Capture the cell that displays the provided text and extract its (x, y) central coordinate. 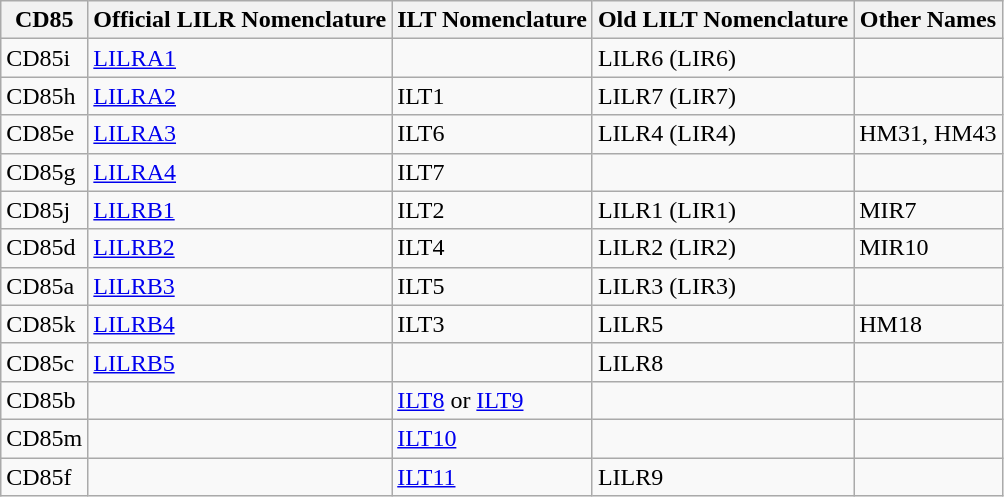
CD85g (44, 172)
LILR5 (722, 324)
LILR7 (LIR7) (722, 96)
LILR1 (LIR1) (722, 210)
LILR9 (722, 477)
LILR2 (LIR2) (722, 248)
CD85i (44, 58)
LILRB4 (240, 324)
LILRB1 (240, 210)
ILT3 (492, 324)
HM31, HM43 (928, 134)
CD85j (44, 210)
CD85c (44, 362)
MIR10 (928, 248)
ILT5 (492, 286)
ILT7 (492, 172)
CD85e (44, 134)
CD85a (44, 286)
LILR3 (LIR3) (722, 286)
CD85 (44, 20)
LILR6 (LIR6) (722, 58)
ILT2 (492, 210)
CD85d (44, 248)
ILT6 (492, 134)
MIR7 (928, 210)
ILT4 (492, 248)
LILRB5 (240, 362)
LILRA1 (240, 58)
HM18 (928, 324)
ILT1 (492, 96)
Other Names (928, 20)
ILT8 or ILT9 (492, 400)
Official LILR Nomenclature (240, 20)
Old LILT Nomenclature (722, 20)
ILT Nomenclature (492, 20)
CD85k (44, 324)
LILRA2 (240, 96)
CD85h (44, 96)
LILRA4 (240, 172)
ILT10 (492, 438)
LILRA3 (240, 134)
CD85b (44, 400)
CD85f (44, 477)
LILR4 (LIR4) (722, 134)
LILR8 (722, 362)
LILRB2 (240, 248)
CD85m (44, 438)
LILRB3 (240, 286)
ILT11 (492, 477)
